Identify which cell holds the provided text, then report its (X, Y) central coordinate. 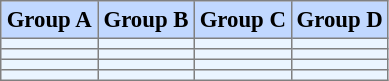
Group D (340, 20)
Group C (242, 20)
Group B (146, 20)
Group A (50, 20)
